For the text-containing cell, return its midpoint in (X, Y) coordinate format. 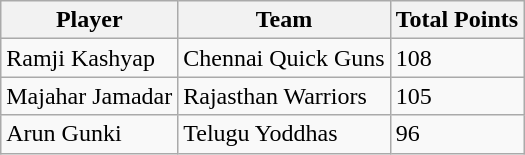
96 (457, 134)
Player (90, 20)
Rajasthan Warriors (284, 96)
Ramji Kashyap (90, 58)
Majahar Jamadar (90, 96)
Team (284, 20)
108 (457, 58)
Arun Gunki (90, 134)
105 (457, 96)
Chennai Quick Guns (284, 58)
Telugu Yoddhas (284, 134)
Total Points (457, 20)
